Find where the given text appears and provide that cell's center as [X, Y] coordinate. 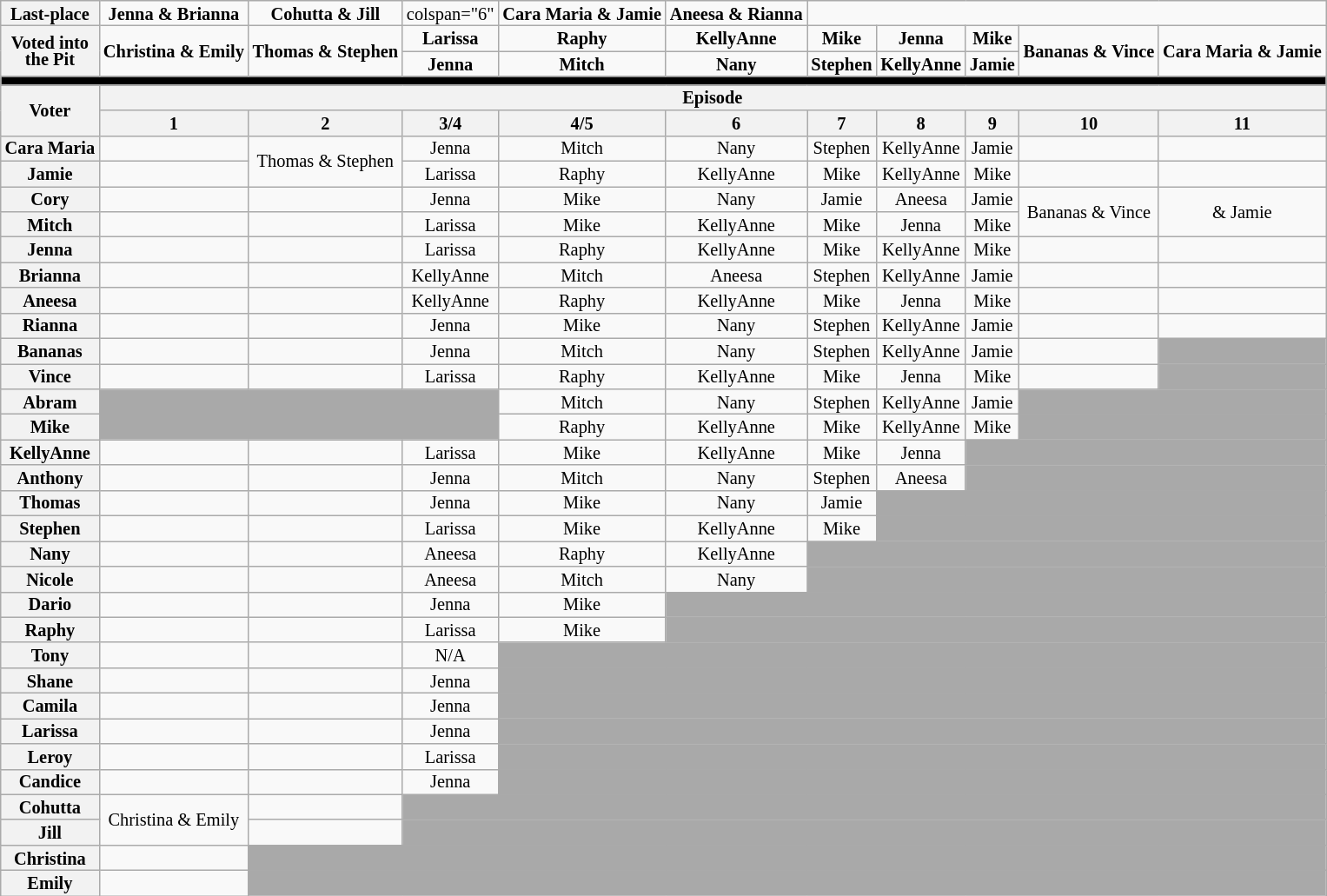
Jenna & Brianna [174, 12]
Emily [50, 883]
10 [1089, 123]
& Jamie [1243, 211]
Nicole [50, 579]
Last-place [50, 12]
Thomas [50, 502]
Voted intothe Pit [50, 51]
Cohutta & Jill [325, 12]
Brianna [50, 275]
Aneesa & Rianna [737, 12]
Cara Maria [50, 148]
Cory [50, 198]
colspan="6" [450, 12]
4/5 [582, 123]
2 [325, 123]
Voter [50, 110]
Camila [50, 706]
Bananas [50, 351]
Leroy [50, 756]
8 [921, 123]
Rianna [50, 325]
Tony [50, 655]
1 [174, 123]
6 [737, 123]
N/A [450, 655]
Shane [50, 680]
Vince [50, 375]
Abram [50, 402]
Christina [50, 857]
7 [841, 123]
3/4 [450, 123]
Episode [713, 97]
Cohutta [50, 806]
Anthony [50, 478]
11 [1243, 123]
Candice [50, 782]
9 [992, 123]
Dario [50, 605]
Jill [50, 833]
